From the cell containing the given text, extract its center point as [x, y] coordinate. 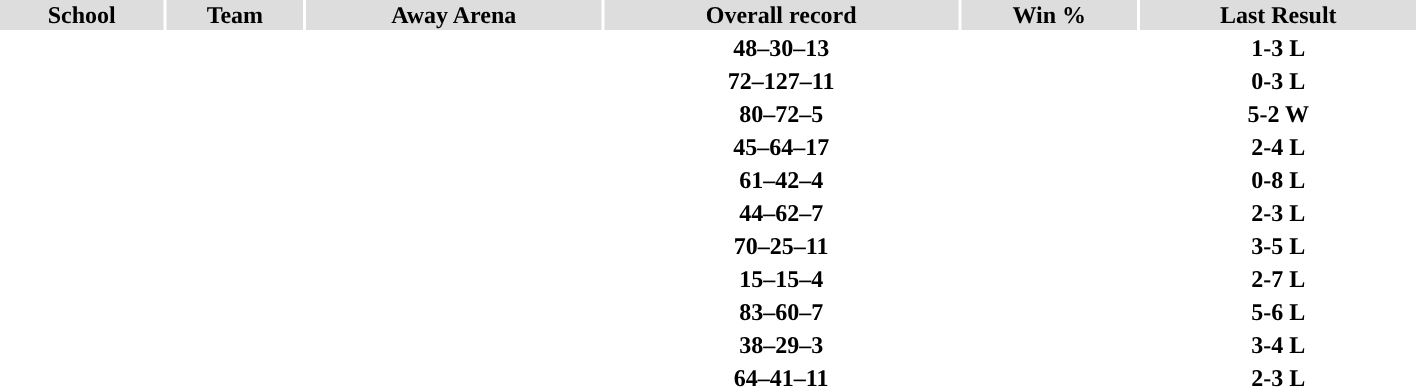
70–25–11 [781, 246]
2-3 L [1278, 213]
Last Result [1278, 15]
Overall record [781, 15]
44–62–7 [781, 213]
Win % [1049, 15]
3-5 L [1278, 246]
80–72–5 [781, 114]
Away Arena [454, 15]
School [82, 15]
45–64–17 [781, 147]
3-4 L [1278, 345]
1-3 L [1278, 48]
5-2 W [1278, 114]
0-3 L [1278, 81]
83–60–7 [781, 312]
72–127–11 [781, 81]
38–29–3 [781, 345]
2-4 L [1278, 147]
61–42–4 [781, 180]
48–30–13 [781, 48]
Team [234, 15]
2-7 L [1278, 279]
5-6 L [1278, 312]
0-8 L [1278, 180]
15–15–4 [781, 279]
